Extract the (x, y) coordinate from the center of the cell holding the provided text.  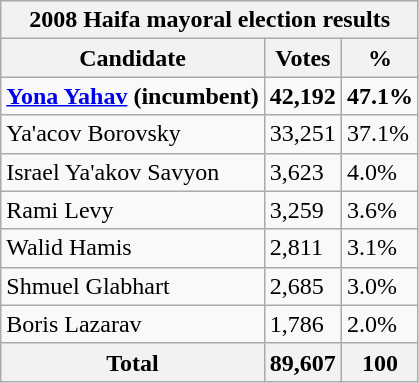
2.0% (380, 324)
% (380, 58)
1,786 (302, 324)
Boris Lazarav (133, 324)
33,251 (302, 134)
Rami Levy (133, 210)
Shmuel Glabhart (133, 286)
Walid Hamis (133, 248)
2008 Haifa mayoral election results (210, 20)
3.6% (380, 210)
Ya'acov Borovsky (133, 134)
3,259 (302, 210)
47.1% (380, 96)
Total (133, 362)
89,607 (302, 362)
Yona Yahav (incumbent) (133, 96)
2,811 (302, 248)
Israel Ya'akov Savyon (133, 172)
3,623 (302, 172)
37.1% (380, 134)
3.1% (380, 248)
Votes (302, 58)
Candidate (133, 58)
3.0% (380, 286)
4.0% (380, 172)
2,685 (302, 286)
42,192 (302, 96)
100 (380, 362)
